Locate the cell with the specified text and output its [x, y] center coordinate. 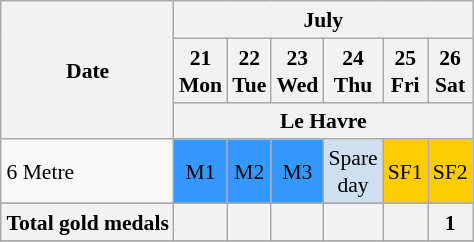
Total gold medals [87, 222]
M1 [200, 171]
6 Metre [87, 171]
SF1 [406, 171]
Spareday [352, 171]
26Sat [450, 70]
24Thu [352, 70]
SF2 [450, 171]
1 [450, 222]
Le Havre [324, 120]
23Wed [297, 70]
M3 [297, 171]
Date [87, 70]
25Fri [406, 70]
July [324, 20]
21Mon [200, 70]
22Tue [249, 70]
M2 [249, 171]
